Provide the [x, y] coordinate of the cell's center where the given text is located.  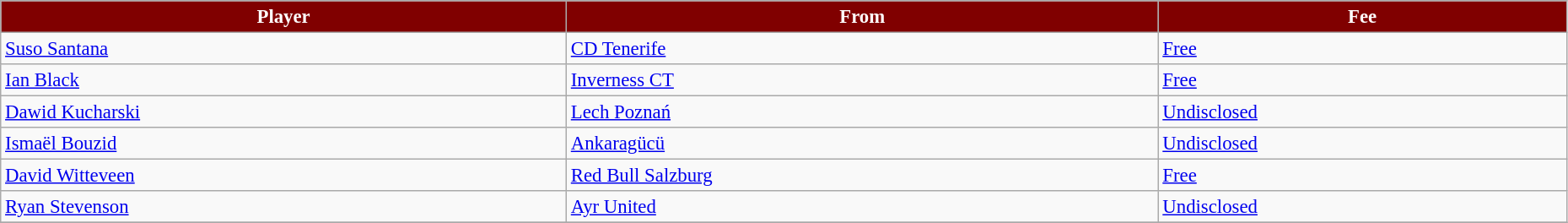
Ryan Stevenson [283, 207]
Player [283, 17]
Lech Poznań [862, 112]
Suso Santana [283, 49]
CD Tenerife [862, 49]
Ankaragücü [862, 144]
David Witteveen [283, 176]
Red Bull Salzburg [862, 176]
Inverness CT [862, 80]
From [862, 17]
Ian Black [283, 80]
Ismaël Bouzid [283, 144]
Ayr United [862, 207]
Fee [1362, 17]
Dawid Kucharski [283, 112]
